Extract the (X, Y) coordinate from the center of the cell holding the provided text.  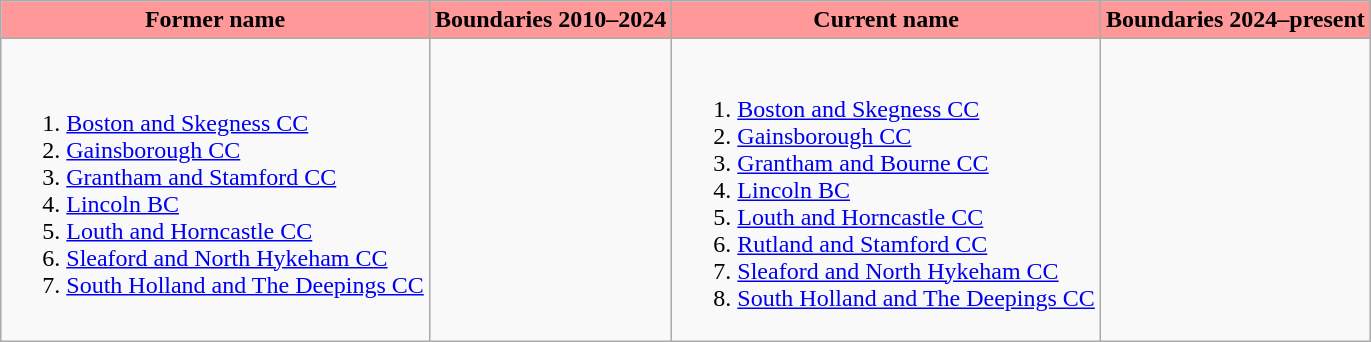
Boundaries 2024–present (1235, 20)
Current name (886, 20)
Boundaries 2010–2024 (550, 20)
Former name (216, 20)
